For the text-containing cell, return its midpoint in (X, Y) coordinate format. 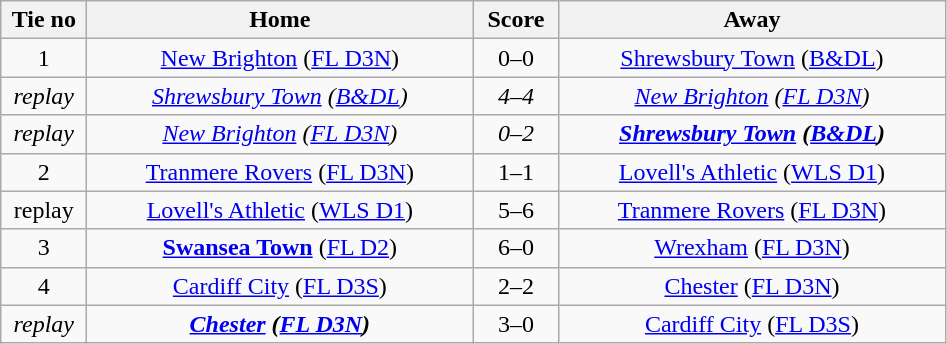
3 (44, 248)
Wrexham (FL D3N) (752, 248)
2–2 (516, 286)
0–0 (516, 58)
3–0 (516, 324)
6–0 (516, 248)
Home (280, 20)
Score (516, 20)
0–2 (516, 134)
4–4 (516, 96)
1 (44, 58)
2 (44, 172)
Swansea Town (FL D2) (280, 248)
Tie no (44, 20)
4 (44, 286)
Away (752, 20)
1–1 (516, 172)
5–6 (516, 210)
